Return (x, y) of the center of cell containing provided text 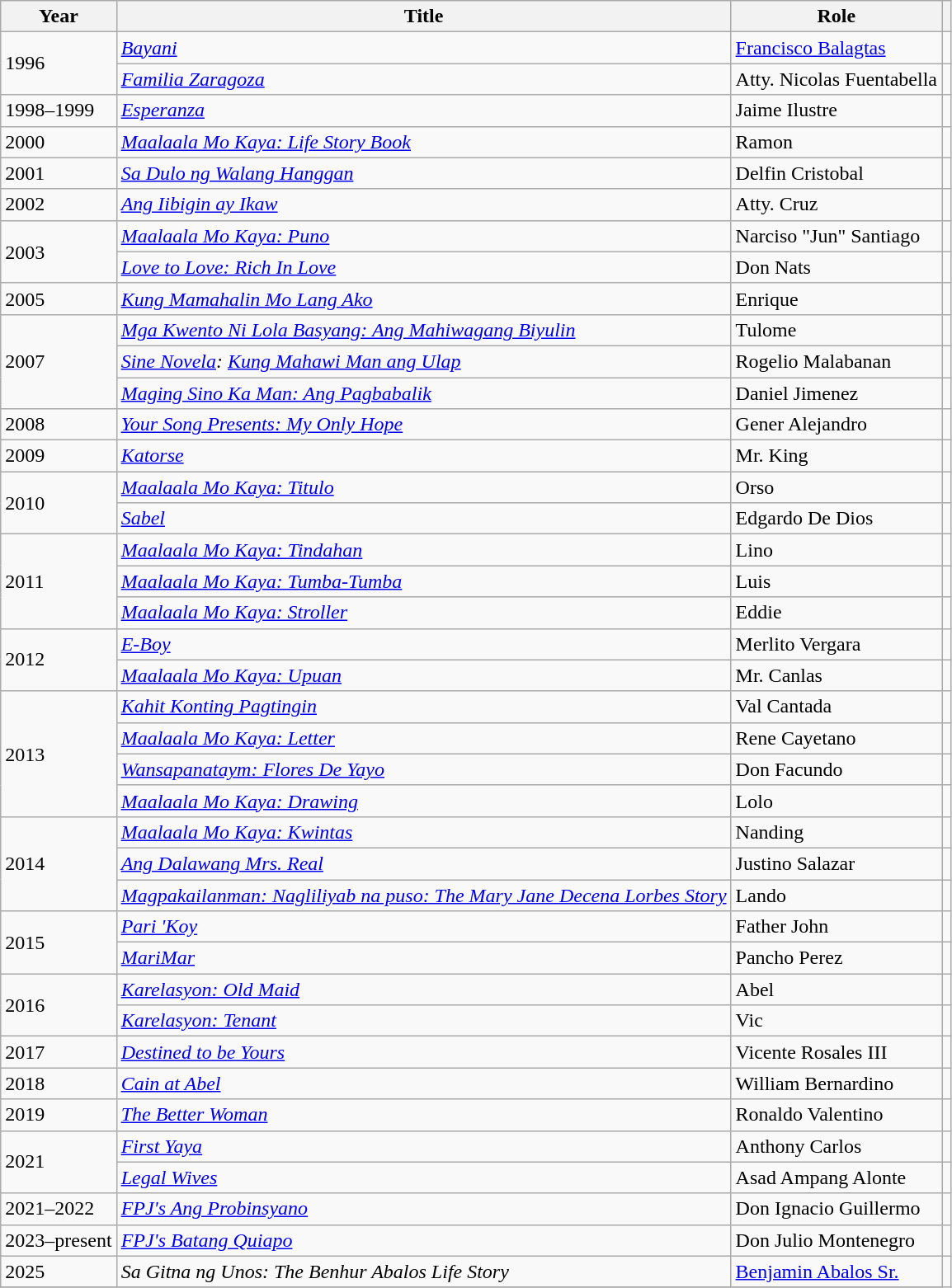
Maalaala Mo Kaya: Life Story Book (424, 142)
2021–2022 (59, 1209)
2001 (59, 173)
Jaime Ilustre (837, 110)
The Better Woman (424, 1115)
Vic (837, 1021)
Mr. Canlas (837, 675)
Maalaala Mo Kaya: Puno (424, 236)
Maalaala Mo Kaya: Drawing (424, 801)
Maalaala Mo Kaya: Stroller (424, 613)
Asad Ampang Alonte (837, 1178)
FPJ's Ang Probinsyano (424, 1209)
2008 (59, 425)
Mga Kwento Ni Lola Basyang: Ang Mahiwagang Biyulin (424, 330)
1998–1999 (59, 110)
Don Ignacio Guillermo (837, 1209)
2015 (59, 942)
2014 (59, 863)
Eddie (837, 613)
2018 (59, 1084)
Cain at Abel (424, 1084)
2019 (59, 1115)
2011 (59, 581)
1996 (59, 63)
William Bernardino (837, 1084)
Justino Salazar (837, 863)
FPJ's Batang Quiapo (424, 1240)
Lando (837, 895)
Don Nats (837, 267)
Legal Wives (424, 1178)
Ramon (837, 142)
Karelasyon: Old Maid (424, 990)
Don Facundo (837, 769)
E-Boy (424, 644)
Wansapanataym: Flores De Yayo (424, 769)
Daniel Jimenez (837, 393)
2012 (59, 660)
Sabel (424, 519)
Maalaala Mo Kaya: Tindahan (424, 550)
Tulome (837, 330)
Vicente Rosales III (837, 1052)
Role (837, 16)
First Yaya (424, 1146)
Francisco Balagtas (837, 48)
Rene Cayetano (837, 738)
2023–present (59, 1240)
Title (424, 16)
Edgardo De Dios (837, 519)
Pari 'Koy (424, 927)
Enrique (837, 298)
Lino (837, 550)
Orso (837, 487)
Esperanza (424, 110)
Atty. Cruz (837, 204)
Nanding (837, 832)
Maalaala Mo Kaya: Letter (424, 738)
Father John (837, 927)
Maging Sino Ka Man: Ang Pagbabalik (424, 393)
Narciso "Jun" Santiago (837, 236)
Atty. Nicolas Fuentabella (837, 79)
Lolo (837, 801)
2003 (59, 251)
Maalaala Mo Kaya: Titulo (424, 487)
2002 (59, 204)
Val Cantada (837, 707)
Your Song Presents: My Only Hope (424, 425)
2010 (59, 503)
2013 (59, 754)
Rogelio Malabanan (837, 361)
Sa Dulo ng Walang Hanggan (424, 173)
Destined to be Yours (424, 1052)
Year (59, 16)
2017 (59, 1052)
Benjamin Abalos Sr. (837, 1272)
Gener Alejandro (837, 425)
Pancho Perez (837, 958)
Sine Novela: Kung Mahawi Man ang Ulap (424, 361)
MariMar (424, 958)
Mr. King (837, 456)
Don Julio Montenegro (837, 1240)
Ang Dalawang Mrs. Real (424, 863)
Merlito Vergara (837, 644)
Love to Love: Rich In Love (424, 267)
Ronaldo Valentino (837, 1115)
Sa Gitna ng Unos: The Benhur Abalos Life Story (424, 1272)
2016 (59, 1005)
Anthony Carlos (837, 1146)
2000 (59, 142)
Katorse (424, 456)
Familia Zaragoza (424, 79)
Maalaala Mo Kaya: Kwintas (424, 832)
Maalaala Mo Kaya: Upuan (424, 675)
Delfin Cristobal (837, 173)
2005 (59, 298)
Abel (837, 990)
Luis (837, 581)
2025 (59, 1272)
Maalaala Mo Kaya: Tumba-Tumba (424, 581)
2021 (59, 1162)
Kahit Konting Pagtingin (424, 707)
2007 (59, 361)
Magpakailanman: Nagliliyab na puso: The Mary Jane Decena Lorbes Story (424, 895)
Kung Mamahalin Mo Lang Ako (424, 298)
Bayani (424, 48)
Karelasyon: Tenant (424, 1021)
2009 (59, 456)
Ang Iibigin ay Ikaw (424, 204)
